Locate the cell with the specified text and output its [X, Y] center coordinate. 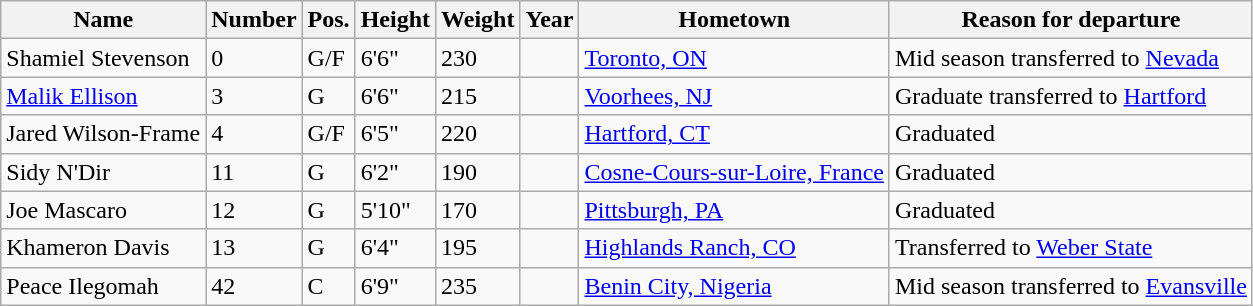
Weight [478, 20]
195 [478, 248]
4 [254, 134]
Reason for departure [1070, 20]
C [328, 286]
Highlands Ranch, CO [734, 248]
Hometown [734, 20]
12 [254, 210]
6'2" [395, 172]
220 [478, 134]
5'10" [395, 210]
6'9" [395, 286]
11 [254, 172]
235 [478, 286]
Jared Wilson-Frame [104, 134]
42 [254, 286]
Sidy N'Dir [104, 172]
13 [254, 248]
Cosne-Cours-sur-Loire, France [734, 172]
Hartford, CT [734, 134]
Name [104, 20]
3 [254, 96]
Peace Ilegomah [104, 286]
Voorhees, NJ [734, 96]
Benin City, Nigeria [734, 286]
Mid season transferred to Evansville [1070, 286]
Khameron Davis [104, 248]
Height [395, 20]
Pittsburgh, PA [734, 210]
Toronto, ON [734, 58]
6'5" [395, 134]
190 [478, 172]
Shamiel Stevenson [104, 58]
Transferred to Weber State [1070, 248]
230 [478, 58]
Year [550, 20]
0 [254, 58]
Malik Ellison [104, 96]
Pos. [328, 20]
170 [478, 210]
Number [254, 20]
215 [478, 96]
Mid season transferred to Nevada [1070, 58]
Graduate transferred to Hartford [1070, 96]
6'4" [395, 248]
Joe Mascaro [104, 210]
